Detect which cell encompasses the target text, then output its [x, y] center coordinate. 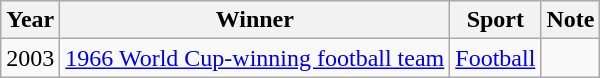
Winner [255, 20]
1966 World Cup-winning football team [255, 58]
Sport [496, 20]
Football [496, 58]
2003 [30, 58]
Note [570, 20]
Year [30, 20]
